For the text-containing cell, return its midpoint in (x, y) coordinate format. 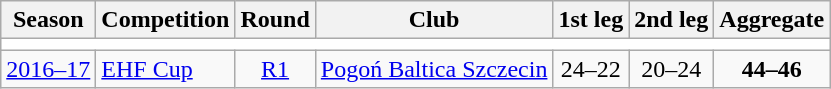
Round (275, 20)
44–46 (772, 69)
24–22 (591, 69)
Season (48, 20)
Club (434, 20)
Pogoń Baltica Szczecin (434, 69)
EHF Cup (166, 69)
1st leg (591, 20)
2016–17 (48, 69)
2nd leg (672, 20)
Competition (166, 20)
R1 (275, 69)
Aggregate (772, 20)
20–24 (672, 69)
